Extract the [x, y] coordinate from the center of the cell holding the provided text.  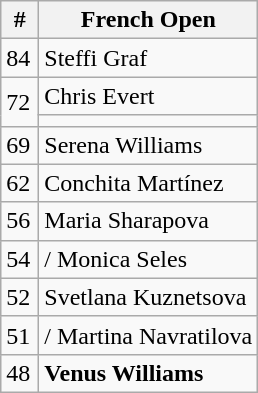
/ Monica Seles [148, 259]
48 [20, 373]
Serena Williams [148, 145]
56 [20, 221]
Venus Williams [148, 373]
# [20, 20]
Conchita Martínez [148, 183]
Maria Sharapova [148, 221]
84 [20, 58]
Svetlana Kuznetsova [148, 297]
/ Martina Navratilova [148, 335]
Chris Evert [148, 96]
72 [20, 102]
52 [20, 297]
69 [20, 145]
51 [20, 335]
Steffi Graf [148, 58]
62 [20, 183]
54 [20, 259]
French Open [148, 20]
